Search for the cell housing the specified text and yield its (X, Y) center coordinate. 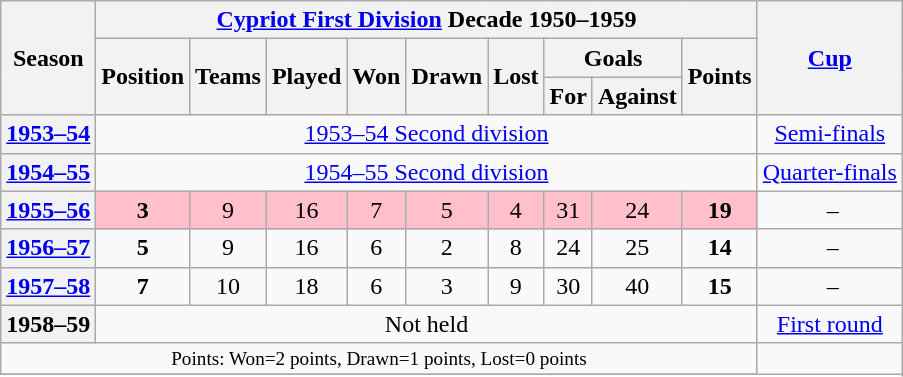
1956–57 (48, 248)
19 (720, 210)
1953–54 Second division (426, 134)
14 (720, 248)
1953–54 (48, 134)
Not held (426, 324)
First round (830, 324)
18 (306, 286)
Semi-finals (830, 134)
Season (48, 58)
Goals (613, 58)
Against (637, 96)
2 (447, 248)
Won (376, 77)
15 (720, 286)
1958–59 (48, 324)
25 (637, 248)
Points: Won=2 points, Drawn=1 points, Lost=0 points (379, 359)
Cup (830, 58)
Lost (516, 77)
1957–58 (48, 286)
1954–55 (48, 172)
Played (306, 77)
Points (720, 77)
31 (568, 210)
Position (143, 77)
1954–55 Second division (426, 172)
Quarter-finals (830, 172)
1955–56 (48, 210)
4 (516, 210)
Drawn (447, 77)
Teams (228, 77)
10 (228, 286)
For (568, 96)
8 (516, 248)
Cypriot First Division Decade 1950–1959 (426, 20)
30 (568, 286)
40 (637, 286)
